Output the (X, Y) coordinate of the center of the cell containing the given text.  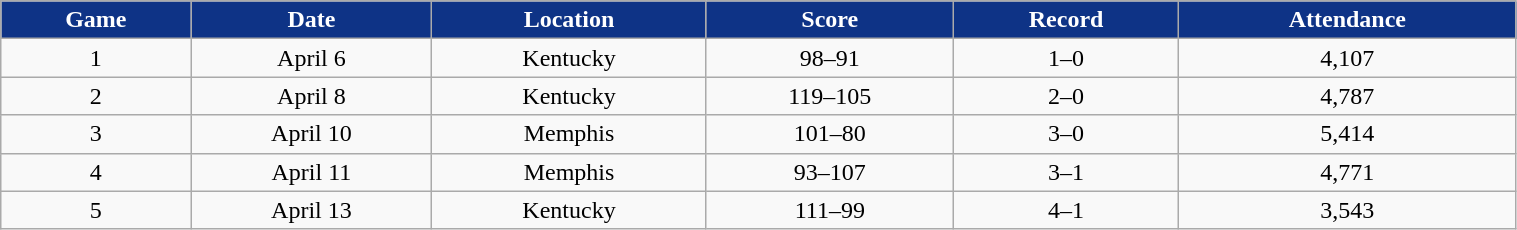
5 (96, 210)
April 6 (312, 58)
Record (1066, 20)
1–0 (1066, 58)
Score (830, 20)
April 8 (312, 96)
3,543 (1348, 210)
Game (96, 20)
93–107 (830, 172)
4,787 (1348, 96)
4–1 (1066, 210)
4,107 (1348, 58)
101–80 (830, 134)
April 13 (312, 210)
4 (96, 172)
111–99 (830, 210)
April 10 (312, 134)
Location (569, 20)
98–91 (830, 58)
5,414 (1348, 134)
3 (96, 134)
3–0 (1066, 134)
1 (96, 58)
2 (96, 96)
4,771 (1348, 172)
Attendance (1348, 20)
April 11 (312, 172)
119–105 (830, 96)
2–0 (1066, 96)
Date (312, 20)
3–1 (1066, 172)
